Detect which cell encompasses the target text, then output its [X, Y] center coordinate. 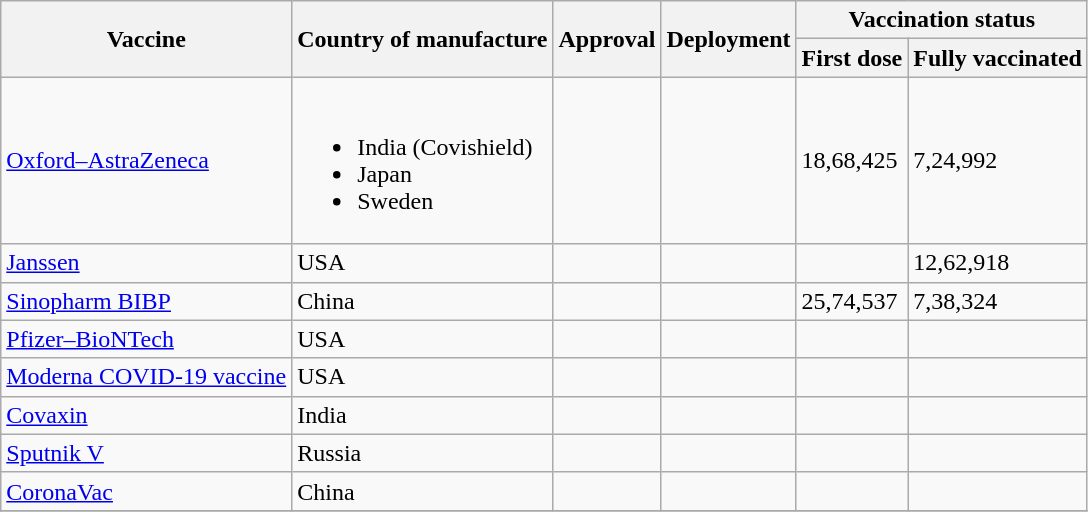
CoronaVac [146, 491]
12,62,918 [998, 263]
7,24,992 [998, 160]
Sputnik V [146, 453]
India [422, 415]
Oxford–AstraZeneca [146, 160]
18,68,425 [852, 160]
Country of manufacture [422, 39]
Moderna COVID-19 vaccine [146, 377]
Janssen [146, 263]
25,74,537 [852, 301]
7,38,324 [998, 301]
Approval [607, 39]
Vaccine [146, 39]
Pfizer–BioNTech [146, 339]
Fully vaccinated [998, 58]
Sinopharm BIBP [146, 301]
Russia [422, 453]
Covaxin [146, 415]
First dose [852, 58]
Deployment [728, 39]
India (Covishield)JapanSweden [422, 160]
Vaccination status [942, 20]
